Determine the (X, Y) coordinate at the center of the cell enclosing the given text.  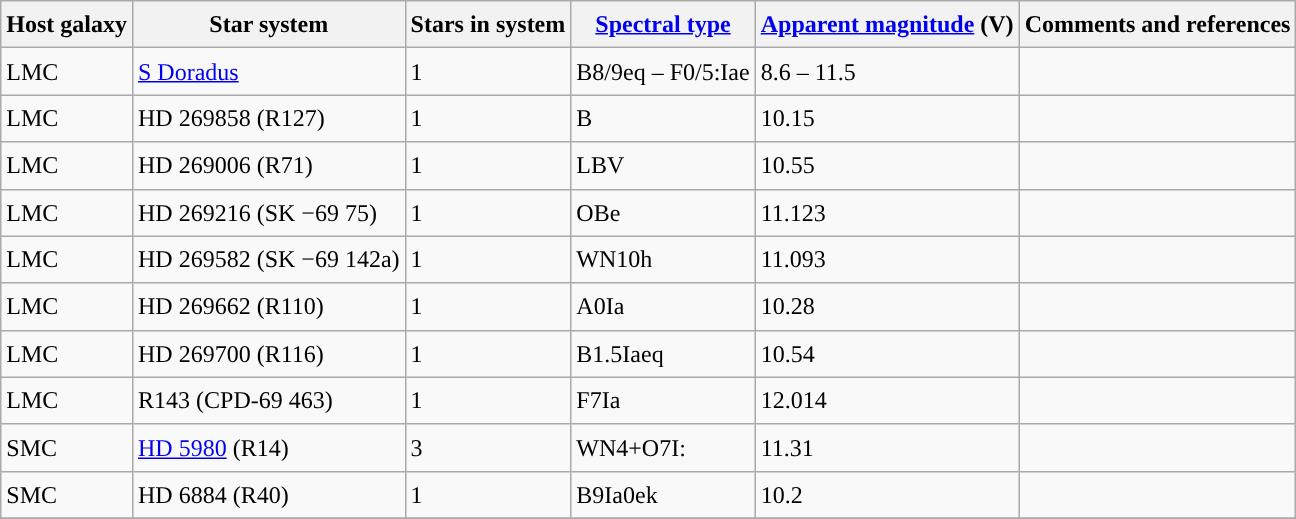
Star system (268, 24)
10.15 (887, 118)
R143 (CPD-69 463) (268, 400)
10.54 (887, 354)
B1.5Iaeq (663, 354)
HD 5980 (R14) (268, 448)
HD 269700 (R116) (268, 354)
8.6 – 11.5 (887, 72)
A0Ia (663, 306)
10.28 (887, 306)
B (663, 118)
HD 6884 (R40) (268, 494)
HD 269216 (SK −69 75) (268, 212)
3 (488, 448)
11.093 (887, 260)
LBV (663, 166)
Stars in system (488, 24)
HD 269858 (R127) (268, 118)
OBe (663, 212)
WN10h (663, 260)
Comments and references (1158, 24)
Host galaxy (67, 24)
12.014 (887, 400)
HD 269662 (R110) (268, 306)
HD 269582 (SK −69 142a) (268, 260)
Apparent magnitude (V) (887, 24)
S Doradus (268, 72)
B9Ia0ek (663, 494)
11.31 (887, 448)
HD 269006 (R71) (268, 166)
F7Ia (663, 400)
B8/9eq – F0/5:Iae (663, 72)
Spectral type (663, 24)
10.2 (887, 494)
10.55 (887, 166)
WN4+O7I: (663, 448)
11.123 (887, 212)
